Return [x, y] of the center of cell containing provided text 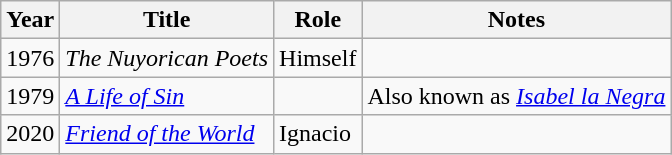
Title [167, 20]
Role [318, 20]
Friend of the World [167, 134]
1976 [30, 58]
Ignacio [318, 134]
Also known as Isabel la Negra [516, 96]
Notes [516, 20]
A Life of Sin [167, 96]
1979 [30, 96]
The Nuyorican Poets [167, 58]
Himself [318, 58]
Year [30, 20]
2020 [30, 134]
